For the text-containing cell, return its midpoint in (x, y) coordinate format. 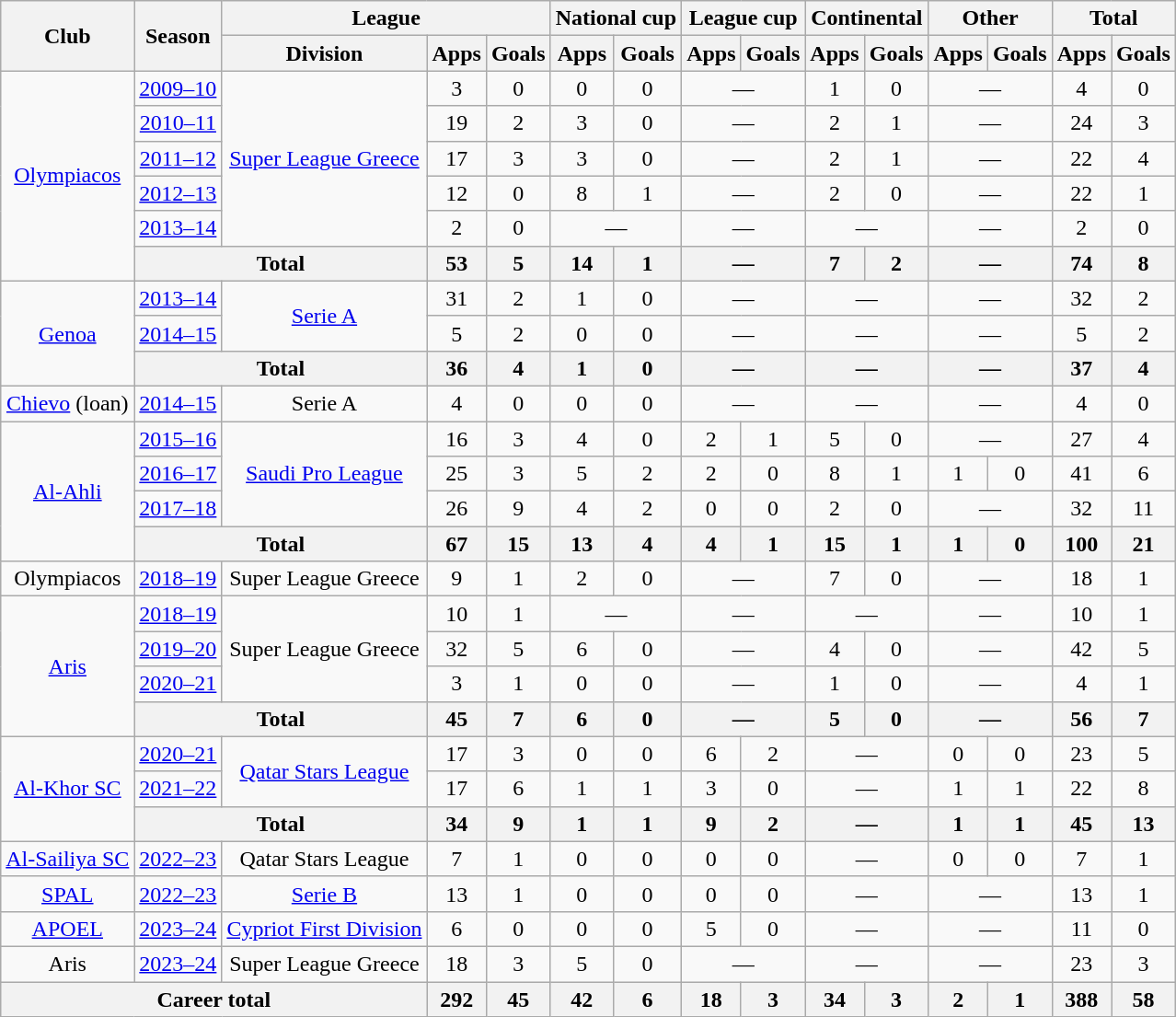
100 (1081, 544)
37 (1081, 368)
Al-Khor SC (68, 789)
2011–12 (179, 158)
292 (456, 999)
League (386, 18)
Al-Ahli (68, 491)
2009–10 (179, 88)
56 (1081, 719)
36 (456, 368)
31 (456, 298)
41 (1081, 474)
2016–17 (179, 474)
12 (456, 193)
Club (68, 36)
53 (456, 263)
2019–20 (179, 649)
Division (324, 53)
Chievo (loan) (68, 403)
27 (1081, 439)
26 (456, 509)
24 (1081, 123)
58 (1144, 999)
16 (456, 439)
2012–13 (179, 193)
APOEL (68, 929)
2015–16 (179, 439)
14 (582, 263)
SPAL (68, 894)
19 (456, 123)
2010–11 (179, 123)
Season (179, 36)
388 (1081, 999)
National cup (616, 18)
Serie B (324, 894)
Cypriot First Division (324, 929)
Continental (867, 18)
Other (990, 18)
21 (1144, 544)
Saudi Pro League (324, 474)
2017–18 (179, 509)
League cup (744, 18)
67 (456, 544)
Career total (213, 999)
Al-Sailiya SC (68, 859)
2021–22 (179, 789)
74 (1081, 263)
25 (456, 474)
Genoa (68, 333)
